Search for the cell housing the specified text and yield its (X, Y) center coordinate. 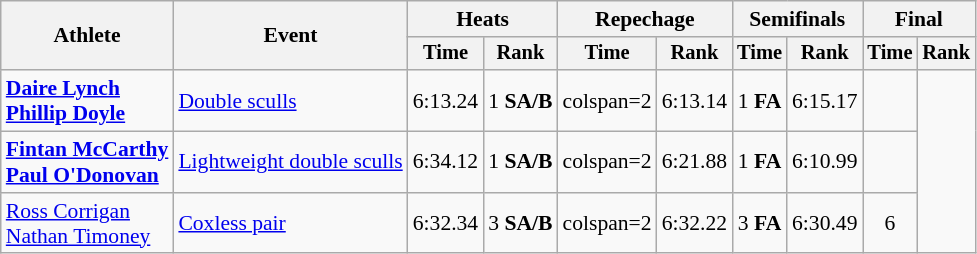
Heats (483, 19)
6:32.34 (446, 224)
Double sculls (290, 100)
Daire LynchPhillip Doyle (88, 100)
Event (290, 36)
6 (890, 224)
6:13.24 (446, 100)
Coxless pair (290, 224)
6:15.17 (824, 100)
3 FA (760, 224)
6:13.14 (694, 100)
6:10.99 (824, 162)
Ross CorriganNathan Timoney (88, 224)
6:30.49 (824, 224)
6:34.12 (446, 162)
Fintan McCarthyPaul O'Donovan (88, 162)
3 SA/B (520, 224)
6:21.88 (694, 162)
Semifinals (797, 19)
6:32.22 (694, 224)
Lightweight double sculls (290, 162)
Final (918, 19)
Repechage (646, 19)
Athlete (88, 36)
